Return the (x, y) coordinate for the center point of the cell that contains the specified text.  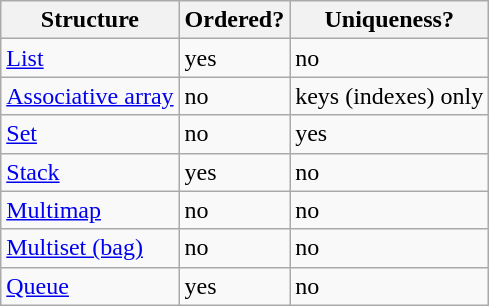
Multiset (bag) (90, 248)
Ordered? (234, 20)
Queue (90, 286)
Uniqueness? (390, 20)
Multimap (90, 210)
List (90, 58)
Set (90, 134)
Stack (90, 172)
keys (indexes) only (390, 96)
Associative array (90, 96)
Structure (90, 20)
